Provide the [x, y] coordinate of the cell's center where the given text is located.  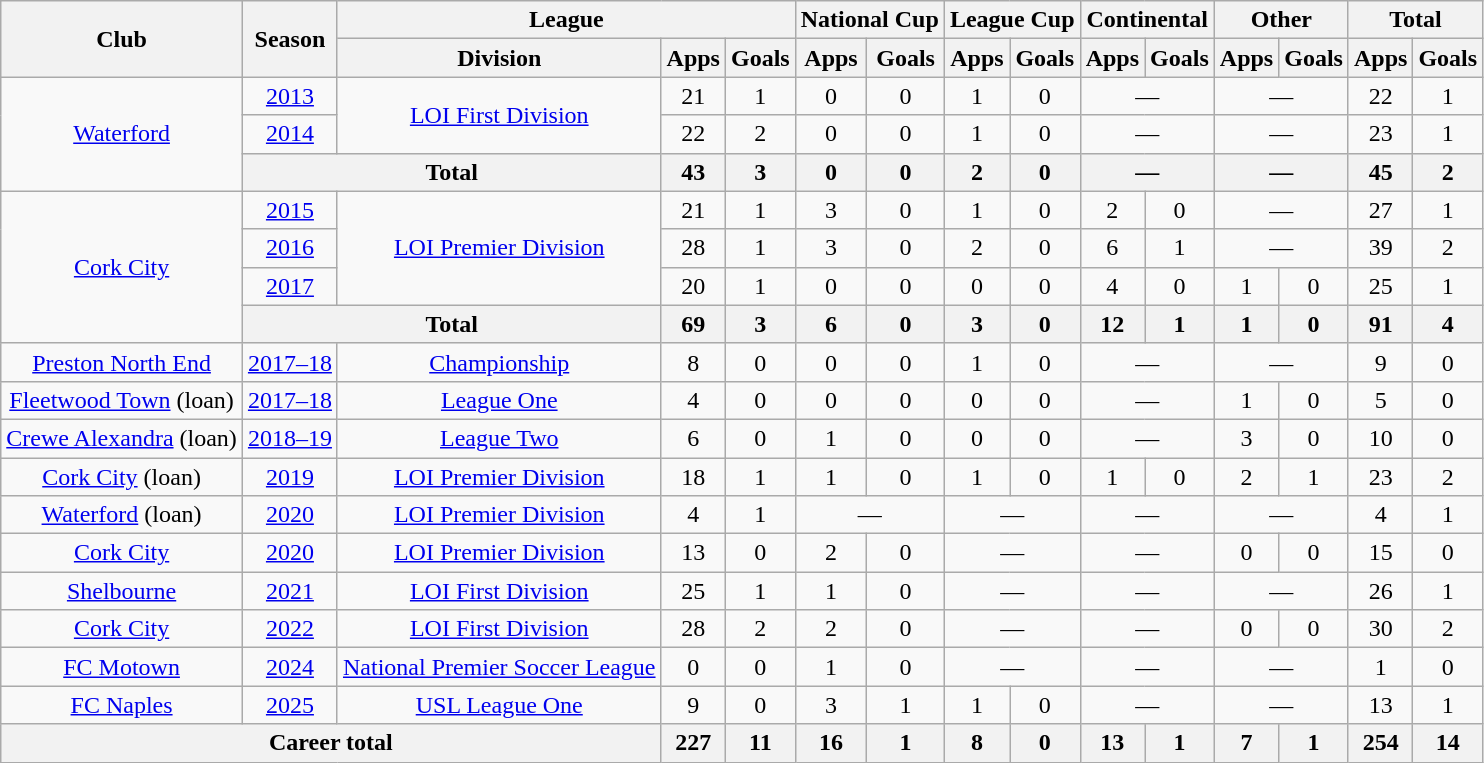
Waterford (loan) [122, 515]
Division [499, 58]
43 [693, 172]
National Premier Soccer League [499, 667]
Other [1281, 20]
20 [693, 286]
2014 [290, 134]
Waterford [122, 134]
Season [290, 39]
USL League One [499, 705]
2025 [290, 705]
69 [693, 324]
14 [1448, 743]
227 [693, 743]
45 [1380, 172]
League Cup [1012, 20]
7 [1246, 743]
League Two [499, 438]
Club [122, 39]
2021 [290, 591]
Cork City (loan) [122, 477]
30 [1380, 629]
12 [1112, 324]
Career total [331, 743]
10 [1380, 438]
2019 [290, 477]
16 [831, 743]
Shelbourne [122, 591]
2016 [290, 248]
Championship [499, 362]
2017 [290, 286]
18 [693, 477]
2013 [290, 96]
254 [1380, 743]
League One [499, 400]
15 [1380, 553]
National Cup [870, 20]
Fleetwood Town (loan) [122, 400]
FC Naples [122, 705]
2018–19 [290, 438]
2015 [290, 210]
5 [1380, 400]
FC Motown [122, 667]
Crewe Alexandra (loan) [122, 438]
39 [1380, 248]
26 [1380, 591]
2022 [290, 629]
Preston North End [122, 362]
11 [760, 743]
League [566, 20]
Continental [1147, 20]
2024 [290, 667]
27 [1380, 210]
91 [1380, 324]
